Return the [X, Y] coordinate for the center point of the cell that contains the specified text.  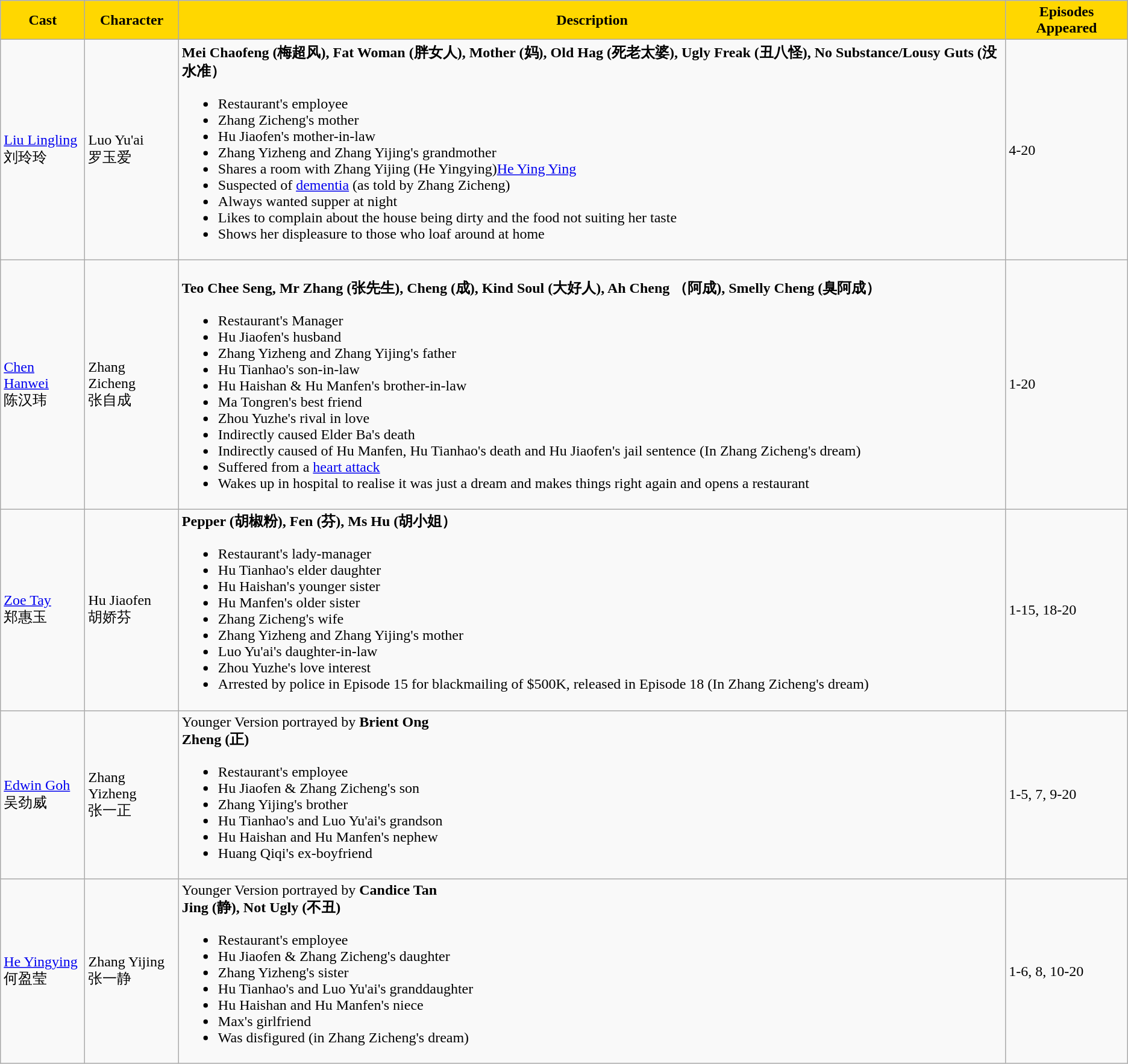
1-6, 8, 10-20 [1067, 971]
1-15, 18-20 [1067, 610]
Episodes Appeared [1067, 20]
Luo Yu'ai 罗玉爱 [131, 149]
Zhang Zicheng 张自成 [131, 384]
1-20 [1067, 384]
Character [131, 20]
Zoe Tay 郑惠玉 [43, 610]
Cast [43, 20]
Edwin Goh 吴劲威 [43, 795]
4-20 [1067, 149]
Chen Hanwei 陈汉玮 [43, 384]
Liu Lingling 刘玲玲 [43, 149]
Zhang Yizheng 张一正 [131, 795]
Description [592, 20]
1-5, 7, 9-20 [1067, 795]
Zhang Yijing 张一静 [131, 971]
Hu Jiaofen 胡娇芬 [131, 610]
He Yingying 何盈莹 [43, 971]
